Identify which cell holds the provided text, then report its (X, Y) central coordinate. 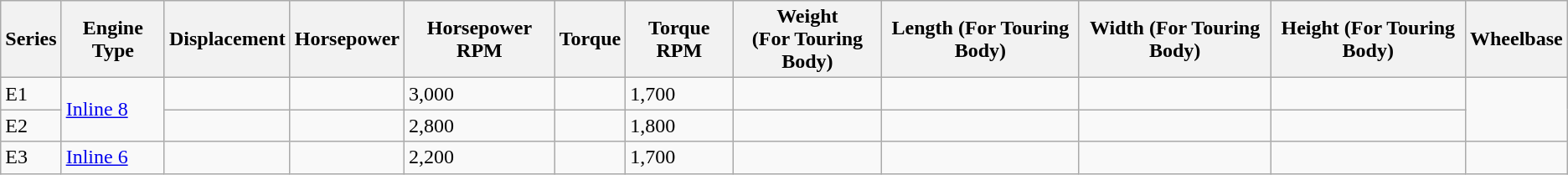
Height (For Touring Body) (1368, 39)
3,000 (480, 94)
E2 (31, 126)
2,800 (480, 126)
Horsepower RPM (480, 39)
Width (For Touring Body) (1174, 39)
E3 (31, 157)
Inline 8 (112, 110)
2,200 (480, 157)
Torque RPM (679, 39)
Inline 6 (112, 157)
Length (For Touring Body) (980, 39)
1,800 (679, 126)
Horsepower (347, 39)
Series (31, 39)
Torque (590, 39)
E1 (31, 94)
Engine Type (112, 39)
Weight(For Touring Body) (807, 39)
Displacement (227, 39)
Wheelbase (1516, 39)
